Extract the (x, y) coordinate from the center of the cell holding the provided text.  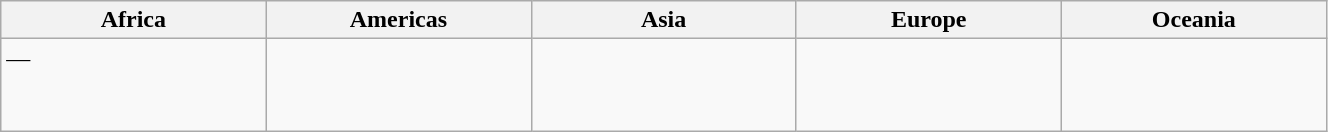
Africa (134, 20)
— (134, 85)
Americas (398, 20)
Asia (664, 20)
Europe (928, 20)
Oceania (1194, 20)
